Determine the (x, y) coordinate at the center of the cell enclosing the given text.  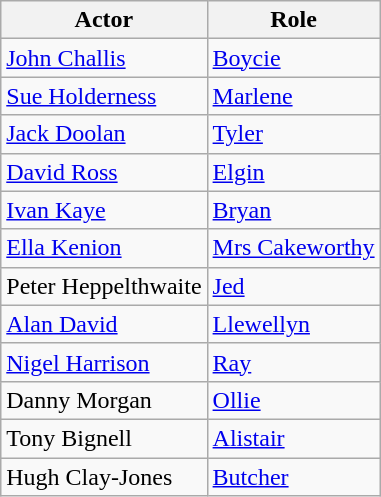
Boycie (294, 58)
Bryan (294, 210)
Alan David (104, 324)
Ella Kenion (104, 248)
Llewellyn (294, 324)
Ivan Kaye (104, 210)
Marlene (294, 96)
Ollie (294, 400)
Elgin (294, 172)
Actor (104, 20)
Nigel Harrison (104, 362)
Tony Bignell (104, 438)
Jed (294, 286)
David Ross (104, 172)
Mrs Cakeworthy (294, 248)
Danny Morgan (104, 400)
Tyler (294, 134)
Sue Holderness (104, 96)
Butcher (294, 477)
Ray (294, 362)
Role (294, 20)
Peter Heppelthwaite (104, 286)
Jack Doolan (104, 134)
Hugh Clay-Jones (104, 477)
John Challis (104, 58)
Alistair (294, 438)
